Extract the [x, y] coordinate from the center of the cell holding the provided text.  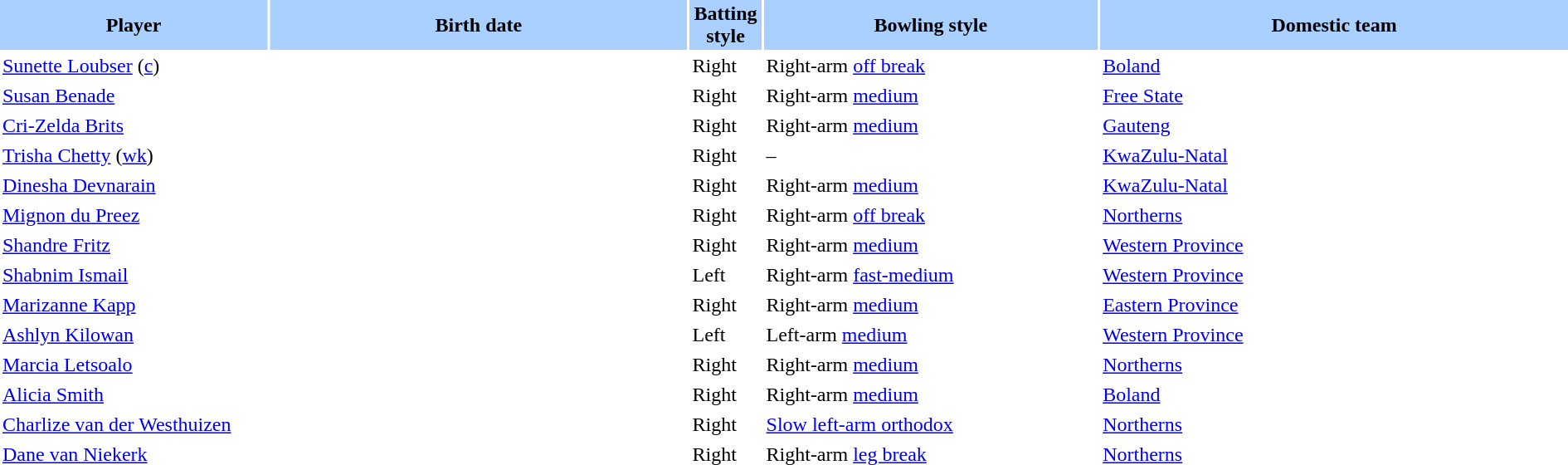
Shabnim Ismail [134, 276]
Bowling style [931, 25]
Marizanne Kapp [134, 306]
Dinesha Devnarain [134, 186]
Susan Benade [134, 96]
Batting style [725, 25]
Ashlyn Kilowan [134, 335]
– [931, 156]
Right-arm fast-medium [931, 276]
Eastern Province [1334, 306]
Free State [1334, 96]
Alicia Smith [134, 395]
Birth date [478, 25]
Cri-Zelda Brits [134, 126]
Left-arm medium [931, 335]
Charlize van der Westhuizen [134, 425]
Shandre Fritz [134, 246]
Sunette Loubser (c) [134, 66]
Gauteng [1334, 126]
Marcia Letsoalo [134, 365]
Domestic team [1334, 25]
Player [134, 25]
Mignon du Preez [134, 216]
Trisha Chetty (wk) [134, 156]
Slow left-arm orthodox [931, 425]
